Search for the cell housing the specified text and yield its [X, Y] center coordinate. 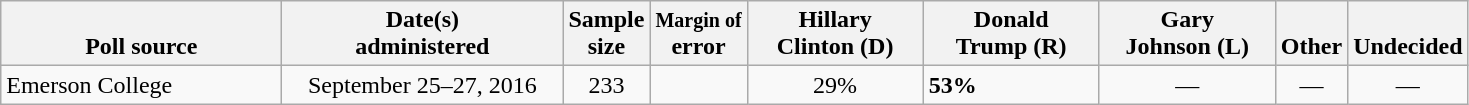
Other [1311, 34]
29% [835, 85]
Date(s)administered [422, 34]
233 [606, 85]
Undecided [1408, 34]
Emerson College [142, 85]
Poll source [142, 34]
DonaldTrump (R) [1011, 34]
Samplesize [606, 34]
September 25–27, 2016 [422, 85]
53% [1011, 85]
HillaryClinton (D) [835, 34]
GaryJohnson (L) [1187, 34]
Margin oferror [698, 34]
